Output the [X, Y] coordinate of the center of the cell containing the given text.  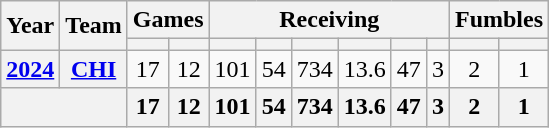
2024 [30, 69]
Fumbles [498, 20]
Games [168, 20]
Year [30, 26]
CHI [94, 69]
Receiving [329, 20]
Team [94, 26]
